Detect which cell encompasses the target text, then output its [X, Y] center coordinate. 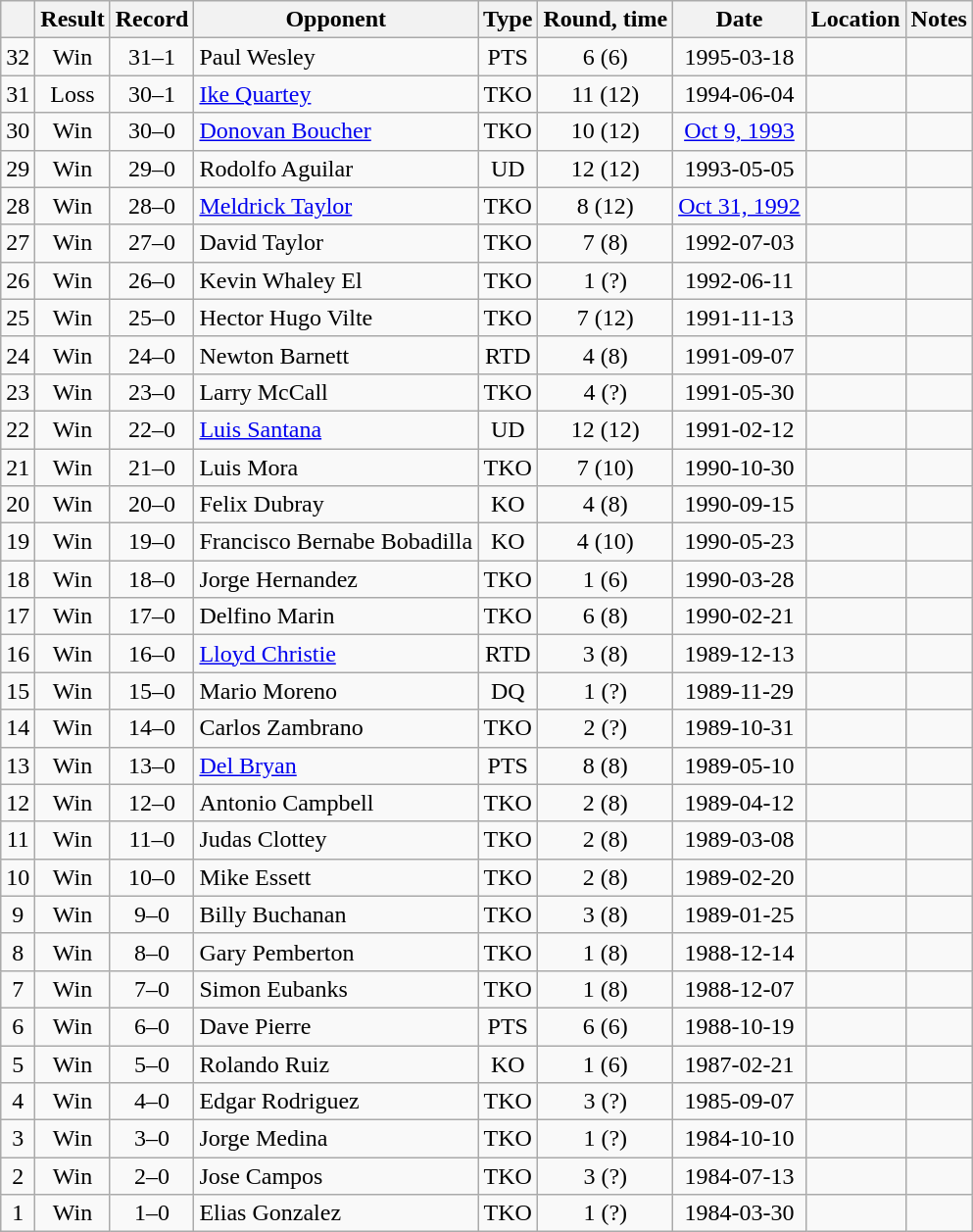
1–0 [152, 1213]
21–0 [152, 468]
1991-09-07 [740, 355]
9–0 [152, 914]
6–0 [152, 1026]
1994-06-04 [740, 94]
5–0 [152, 1063]
23 [18, 392]
1989-01-25 [740, 914]
24 [18, 355]
11 [18, 840]
17 [18, 616]
Simon Eubanks [336, 989]
1991-05-30 [740, 392]
Oct 9, 1993 [740, 131]
Francisco Bernabe Bobadilla [336, 542]
15–0 [152, 691]
DQ [508, 691]
Antonio Campbell [336, 803]
1989-02-20 [740, 877]
20 [18, 505]
1989-10-31 [740, 728]
Edgar Rodriguez [336, 1102]
1990-10-30 [740, 468]
Rolando Ruiz [336, 1063]
1990-02-21 [740, 616]
32 [18, 57]
Jorge Medina [336, 1139]
25–0 [152, 318]
13 [18, 765]
1984-07-13 [740, 1176]
27–0 [152, 243]
Ike Quartey [336, 94]
Del Bryan [336, 765]
22–0 [152, 429]
Rodolfo Aguilar [336, 169]
Delfino Marin [336, 616]
Result [73, 20]
30 [18, 131]
Paul Wesley [336, 57]
Record [152, 20]
Donovan Boucher [336, 131]
28 [18, 206]
27 [18, 243]
1991-02-12 [740, 429]
26–0 [152, 280]
29 [18, 169]
Carlos Zambrano [336, 728]
10 [18, 877]
11–0 [152, 840]
Billy Buchanan [336, 914]
20–0 [152, 505]
7 [18, 989]
David Taylor [336, 243]
16 [18, 654]
6 [18, 1026]
1990-03-28 [740, 579]
1990-05-23 [740, 542]
25 [18, 318]
Gary Pemberton [336, 952]
29–0 [152, 169]
Jorge Hernandez [336, 579]
4–0 [152, 1102]
4 (?) [606, 392]
4 (10) [606, 542]
7 (12) [606, 318]
Mario Moreno [336, 691]
13–0 [152, 765]
2–0 [152, 1176]
10–0 [152, 877]
12–0 [152, 803]
7 (8) [606, 243]
31 [18, 94]
Type [508, 20]
15 [18, 691]
Dave Pierre [336, 1026]
7–0 [152, 989]
19–0 [152, 542]
1990-09-15 [740, 505]
Jose Campos [336, 1176]
8 [18, 952]
16–0 [152, 654]
24–0 [152, 355]
1989-05-10 [740, 765]
2 [18, 1176]
1995-03-18 [740, 57]
11 (12) [606, 94]
Luis Mora [336, 468]
Hector Hugo Vilte [336, 318]
Meldrick Taylor [336, 206]
2 (?) [606, 728]
8 (8) [606, 765]
14 [18, 728]
3–0 [152, 1139]
12 [18, 803]
1993-05-05 [740, 169]
Lloyd Christie [336, 654]
28–0 [152, 206]
1988-12-07 [740, 989]
1987-02-21 [740, 1063]
1992-07-03 [740, 243]
Luis Santana [336, 429]
1989-04-12 [740, 803]
Round, time [606, 20]
Date [740, 20]
Mike Essett [336, 877]
Newton Barnett [336, 355]
Location [855, 20]
Elias Gonzalez [336, 1213]
1 [18, 1213]
Felix Dubray [336, 505]
1989-11-29 [740, 691]
1984-03-30 [740, 1213]
8 (12) [606, 206]
Kevin Whaley El [336, 280]
18–0 [152, 579]
1985-09-07 [740, 1102]
1992-06-11 [740, 280]
7 (10) [606, 468]
Notes [939, 20]
1989-03-08 [740, 840]
8–0 [152, 952]
14–0 [152, 728]
22 [18, 429]
30–1 [152, 94]
Oct 31, 1992 [740, 206]
21 [18, 468]
Larry McCall [336, 392]
Loss [73, 94]
31–1 [152, 57]
1991-11-13 [740, 318]
1988-10-19 [740, 1026]
23–0 [152, 392]
1989-12-13 [740, 654]
9 [18, 914]
10 (12) [606, 131]
Opponent [336, 20]
1984-10-10 [740, 1139]
19 [18, 542]
1988-12-14 [740, 952]
5 [18, 1063]
17–0 [152, 616]
6 (8) [606, 616]
Judas Clottey [336, 840]
26 [18, 280]
4 [18, 1102]
3 [18, 1139]
18 [18, 579]
30–0 [152, 131]
